Detect which cell encompasses the target text, then output its [x, y] center coordinate. 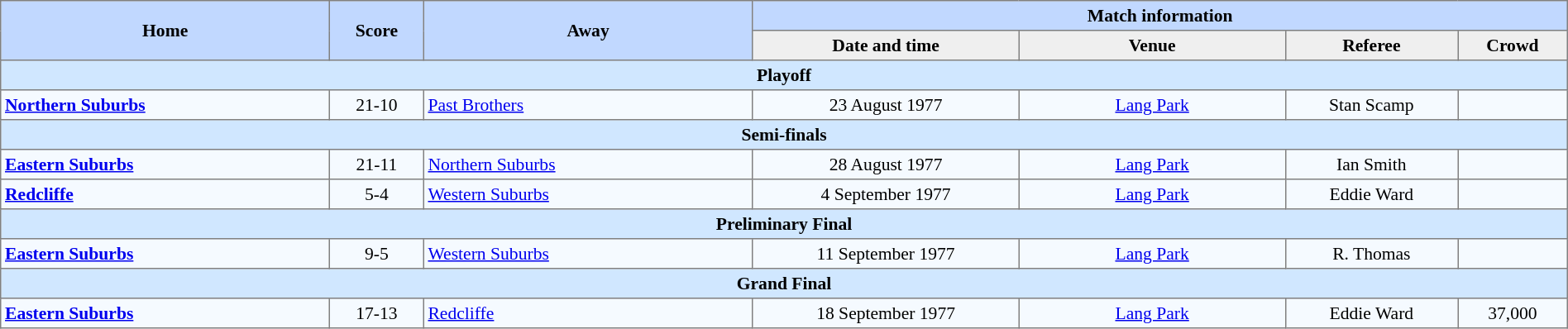
28 August 1977 [886, 164]
Semi-finals [784, 135]
Past Brothers [588, 105]
Playoff [784, 75]
21-11 [377, 164]
Preliminary Final [784, 224]
Grand Final [784, 284]
Referee [1371, 45]
Venue [1152, 45]
Home [165, 31]
4 September 1977 [886, 194]
23 August 1977 [886, 105]
Stan Scamp [1371, 105]
9-5 [377, 254]
Date and time [886, 45]
21-10 [377, 105]
Score [377, 31]
5-4 [377, 194]
37,000 [1513, 313]
Away [588, 31]
11 September 1977 [886, 254]
Ian Smith [1371, 164]
17-13 [377, 313]
Match information [1159, 16]
18 September 1977 [886, 313]
R. Thomas [1371, 254]
Crowd [1513, 45]
